Detect which cell encompasses the target text, then output its [X, Y] center coordinate. 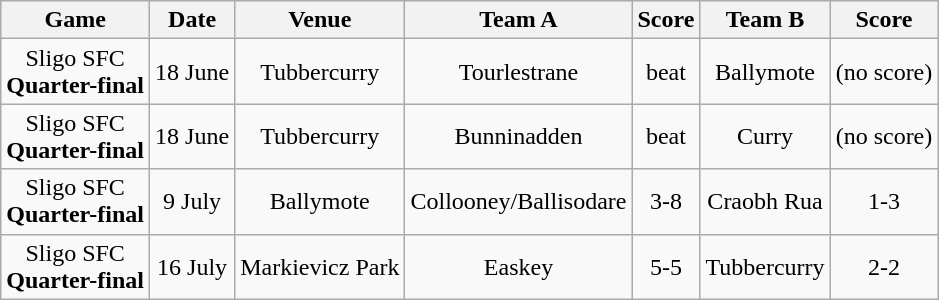
Team A [518, 20]
Curry [765, 136]
Tourlestrane [518, 72]
Easkey [518, 266]
3-8 [666, 202]
Date [192, 20]
Bunninadden [518, 136]
1-3 [884, 202]
16 July [192, 266]
Game [76, 20]
Collooney/Ballisodare [518, 202]
Markievicz Park [320, 266]
Venue [320, 20]
2-2 [884, 266]
Craobh Rua [765, 202]
5-5 [666, 266]
Team B [765, 20]
9 July [192, 202]
